Capture the cell that displays the provided text and extract its [x, y] central coordinate. 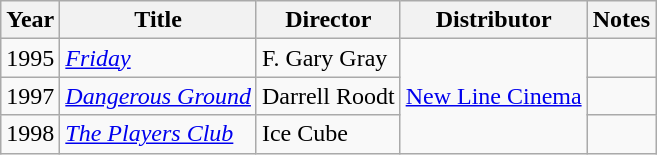
Director [328, 20]
New Line Cinema [494, 96]
1998 [30, 134]
Notes [621, 20]
Distributor [494, 20]
The Players Club [158, 134]
1995 [30, 58]
Year [30, 20]
Darrell Roodt [328, 96]
Dangerous Ground [158, 96]
Friday [158, 58]
Title [158, 20]
Ice Cube [328, 134]
1997 [30, 96]
F. Gary Gray [328, 58]
